From the cell containing the given text, extract its center point as (X, Y) coordinate. 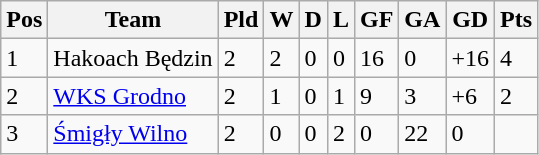
Pos (24, 20)
GD (470, 20)
L (340, 20)
WKS Grodno (133, 96)
W (282, 20)
Hakoach Będzin (133, 58)
Pts (516, 20)
9 (376, 96)
Team (133, 20)
22 (422, 134)
4 (516, 58)
Pld (241, 20)
D (313, 20)
+16 (470, 58)
+6 (470, 96)
GA (422, 20)
Śmigły Wilno (133, 134)
GF (376, 20)
16 (376, 58)
